Capture the cell that displays the provided text and extract its [X, Y] central coordinate. 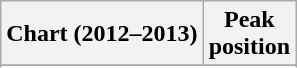
Peakposition [249, 34]
Chart (2012–2013) [102, 34]
